Search for the cell housing the specified text and yield its (X, Y) center coordinate. 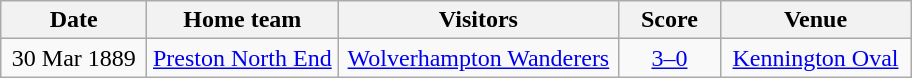
Preston North End (242, 58)
Visitors (478, 20)
Score (670, 20)
Wolverhampton Wanderers (478, 58)
Date (74, 20)
30 Mar 1889 (74, 58)
Home team (242, 20)
Venue (816, 20)
3–0 (670, 58)
Kennington Oval (816, 58)
